Output the [x, y] coordinate of the center of the cell containing the given text.  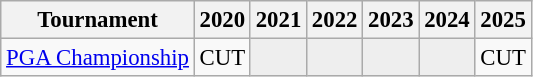
2023 [391, 20]
2022 [335, 20]
Tournament [98, 20]
2020 [222, 20]
PGA Championship [98, 58]
2025 [503, 20]
2024 [447, 20]
2021 [278, 20]
